Detect which cell encompasses the target text, then output its [X, Y] center coordinate. 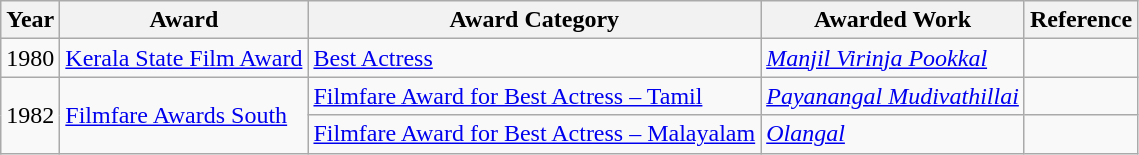
Year [30, 20]
Reference [1080, 20]
Kerala State Film Award [184, 58]
Payanangal Mudivathillai [893, 96]
1980 [30, 58]
Award [184, 20]
Filmfare Award for Best Actress – Malayalam [534, 134]
Olangal [893, 134]
Filmfare Awards South [184, 115]
Awarded Work [893, 20]
Filmfare Award for Best Actress – Tamil [534, 96]
Award Category [534, 20]
Manjil Virinja Pookkal [893, 58]
1982 [30, 115]
Best Actress [534, 58]
